Capture the cell that displays the provided text and extract its [X, Y] central coordinate. 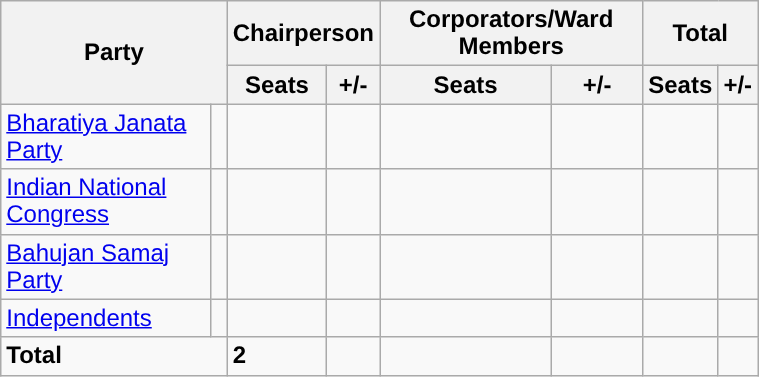
Bahujan Samaj Party [106, 266]
2 [277, 356]
Chairperson [303, 34]
Party [114, 52]
Independents [106, 318]
Bharatiya Janata Party [106, 136]
Corporators/Ward Members [512, 34]
Indian National Congress [106, 202]
